Detect which cell encompasses the target text, then output its [x, y] center coordinate. 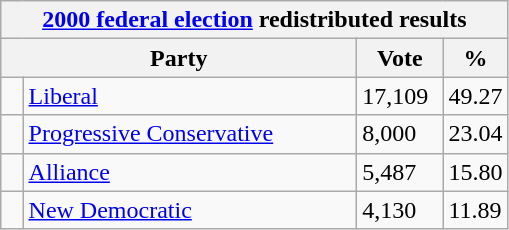
23.04 [476, 134]
Alliance [190, 172]
17,109 [400, 96]
2000 federal election redistributed results [254, 20]
49.27 [476, 96]
8,000 [400, 134]
Party [179, 58]
11.89 [476, 210]
4,130 [400, 210]
Vote [400, 58]
New Democratic [190, 210]
5,487 [400, 172]
Liberal [190, 96]
Progressive Conservative [190, 134]
% [476, 58]
15.80 [476, 172]
